Extract the (X, Y) coordinate from the center of the cell holding the provided text.  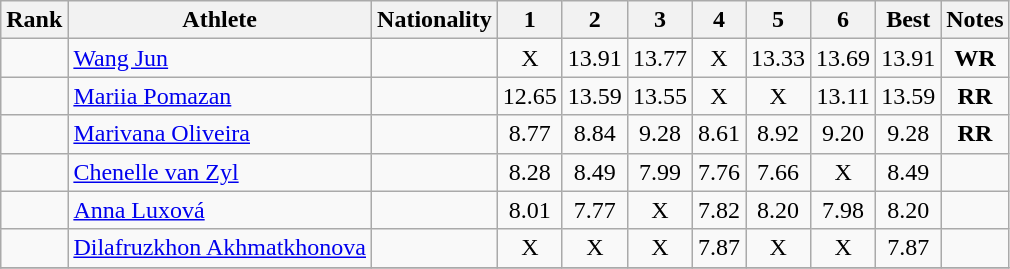
Anna Luxová (220, 210)
8.28 (530, 172)
8.61 (718, 134)
8.92 (778, 134)
WR (975, 58)
Nationality (435, 20)
Wang Jun (220, 58)
8.77 (530, 134)
Athlete (220, 20)
6 (844, 20)
13.77 (660, 58)
8.01 (530, 210)
Dilafruzkhon Akhmatkhonova (220, 248)
7.98 (844, 210)
Chenelle van Zyl (220, 172)
13.69 (844, 58)
13.33 (778, 58)
2 (594, 20)
Marivana Oliveira (220, 134)
7.66 (778, 172)
7.76 (718, 172)
7.99 (660, 172)
Mariia Pomazan (220, 96)
1 (530, 20)
3 (660, 20)
7.77 (594, 210)
13.55 (660, 96)
8.84 (594, 134)
13.11 (844, 96)
7.82 (718, 210)
12.65 (530, 96)
Notes (975, 20)
5 (778, 20)
9.20 (844, 134)
Rank (34, 20)
4 (718, 20)
Best (908, 20)
